Determine the (X, Y) coordinate at the center of the cell enclosing the given text.  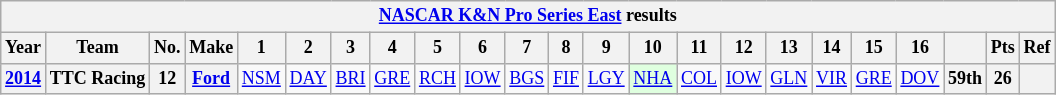
Ford (212, 78)
4 (392, 48)
BRI (350, 78)
NHA (653, 78)
VIR (832, 78)
LGY (606, 78)
COL (700, 78)
16 (920, 48)
1 (261, 48)
GLN (789, 78)
6 (482, 48)
Make (212, 48)
10 (653, 48)
TTC Racing (97, 78)
59th (966, 78)
15 (874, 48)
8 (566, 48)
Team (97, 48)
RCH (438, 78)
9 (606, 48)
NASCAR K&N Pro Series East results (528, 16)
Pts (1002, 48)
11 (700, 48)
14 (832, 48)
7 (527, 48)
DOV (920, 78)
Year (24, 48)
FIF (566, 78)
DAY (308, 78)
3 (350, 48)
26 (1002, 78)
13 (789, 48)
NSM (261, 78)
2 (308, 48)
Ref (1037, 48)
No. (168, 48)
2014 (24, 78)
5 (438, 48)
BGS (527, 78)
